Scan for the cell matching the given text and deliver its (x, y) coordinate at center. 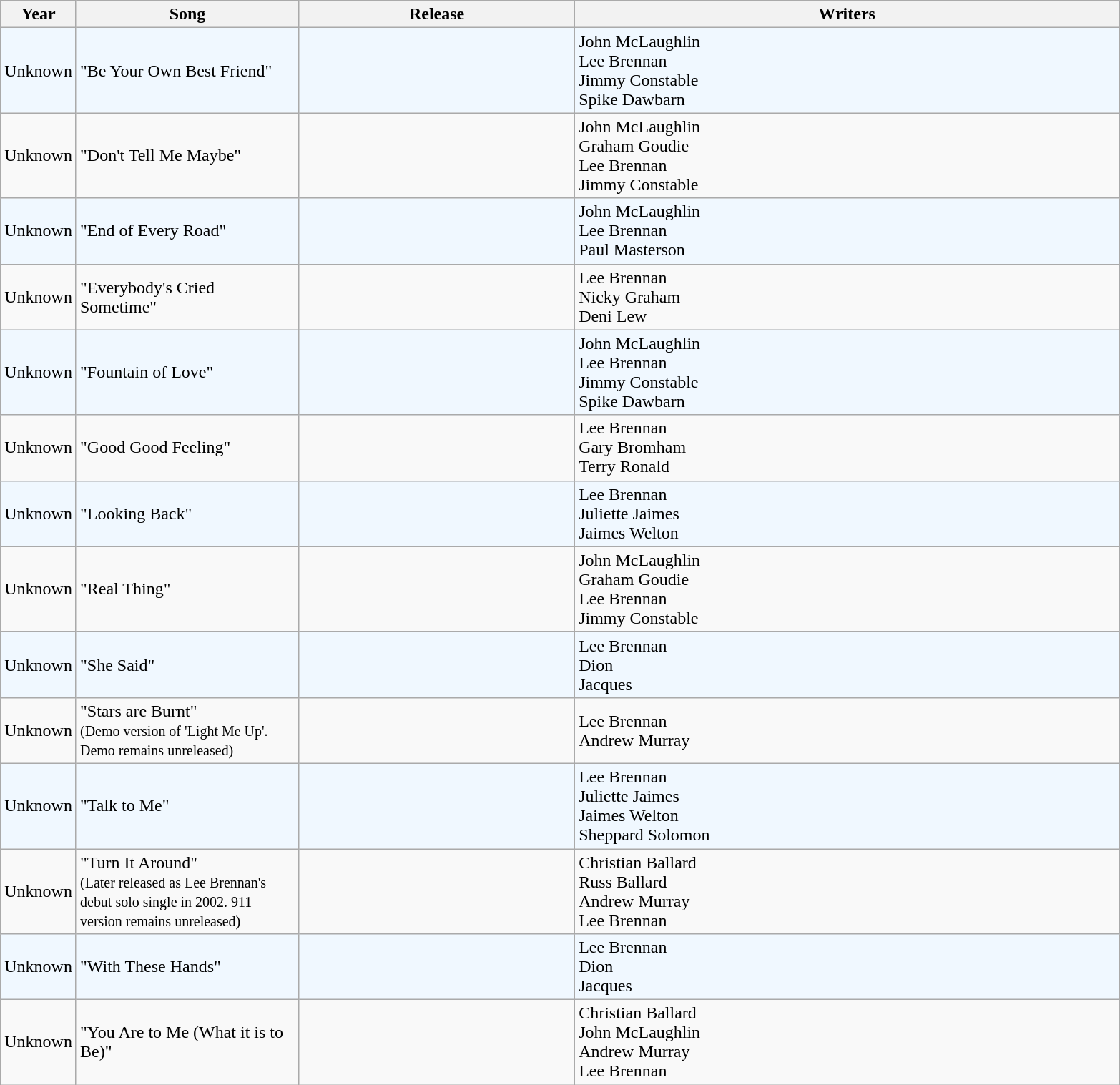
Lee Brennan Juliette Jaimes Jaimes Welton (847, 514)
"Good Good Feeling" (187, 448)
"Looking Back" (187, 514)
Lee Brennan Nicky Graham Deni Lew (847, 297)
John McLaughlinGraham Goudie Lee Brennan Jimmy Constable (847, 156)
"With These Hands" (187, 967)
Christian Ballard John McLaughlin Andrew Murray Lee Brennan (847, 1043)
Lee Brennan Gary Bromham Terry Ronald (847, 448)
"Talk to Me" (187, 805)
"End of Every Road" (187, 231)
"Be Your Own Best Friend" (187, 70)
Lee Brennan Andrew Murray (847, 730)
"She Said" (187, 664)
Song (187, 14)
"You Are to Me (What it is to Be)" (187, 1043)
"Fountain of Love" (187, 372)
Writers (847, 14)
"Stars are Burnt" (Demo version of 'Light Me Up'. Demo remains unreleased) (187, 730)
Christian Ballard Russ Ballard Andrew Murray Lee Brennan (847, 891)
"Real Thing" (187, 589)
"Don't Tell Me Maybe" (187, 156)
Release (437, 14)
"Everybody's Cried Sometime" (187, 297)
John McLaughlin Lee Brennan Paul Masterson (847, 231)
John McLaughlin Graham Goudie Lee Brennan Jimmy Constable (847, 589)
Year (39, 14)
Lee Brennan Juliette Jaimes Jaimes Welton Sheppard Solomon (847, 805)
"Turn It Around" (Later released as Lee Brennan's debut solo single in 2002. 911 version remains unreleased) (187, 891)
